Return (X, Y) of the center of cell containing provided text 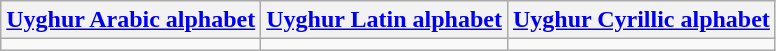
Uyghur Arabic alphabet (131, 20)
Uyghur Latin alphabet (384, 20)
Uyghur Cyrillic alphabet (641, 20)
